Search for the cell housing the specified text and yield its [x, y] center coordinate. 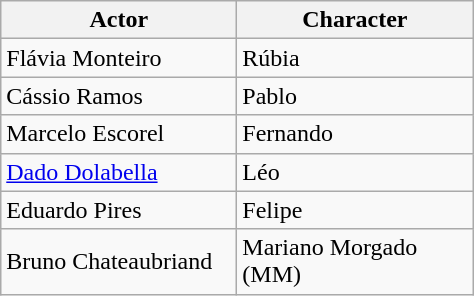
Actor [119, 20]
Rúbia [355, 58]
Fernando [355, 134]
Léo [355, 172]
Mariano Morgado (MM) [355, 262]
Pablo [355, 96]
Eduardo Pires [119, 210]
Flávia Monteiro [119, 58]
Cássio Ramos [119, 96]
Dado Dolabella [119, 172]
Bruno Chateaubriand [119, 262]
Character [355, 20]
Marcelo Escorel [119, 134]
Felipe [355, 210]
